Extract the (X, Y) coordinate from the center of the cell holding the provided text.  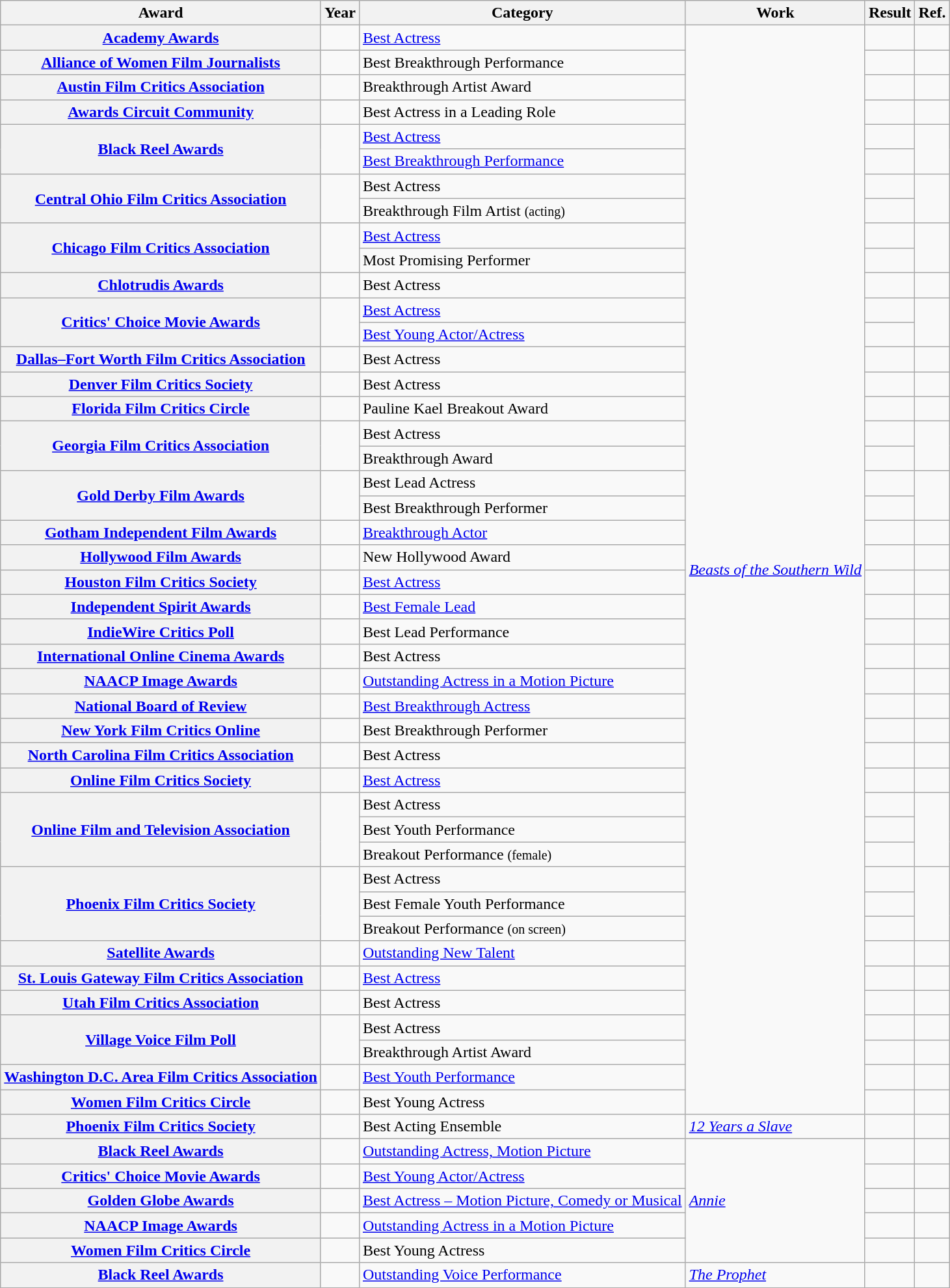
Beasts of the Southern Wild (775, 570)
Alliance of Women Film Journalists (161, 62)
Houston Film Critics Society (161, 582)
Best Actress – Motion Picture, Comedy or Musical (522, 1201)
Gold Derby Film Awards (161, 495)
Central Ohio Film Critics Association (161, 198)
Pauline Kael Breakout Award (522, 409)
Gotham Independent Film Awards (161, 532)
Ref. (932, 13)
Academy Awards (161, 38)
Best Breakthrough Actress (522, 705)
Austin Film Critics Association (161, 87)
Breakout Performance (on screen) (522, 928)
Online Film and Television Association (161, 830)
Florida Film Critics Circle (161, 409)
Category (522, 13)
Hollywood Film Awards (161, 557)
St. Louis Gateway Film Critics Association (161, 978)
Dallas–Fort Worth Film Critics Association (161, 360)
Awards Circuit Community (161, 112)
Best Actress in a Leading Role (522, 112)
International Online Cinema Awards (161, 656)
Breakthrough Actor (522, 532)
Outstanding New Talent (522, 953)
Georgia Film Critics Association (161, 446)
Best Lead Performance (522, 631)
Denver Film Critics Society (161, 384)
Result (890, 13)
Breakthrough Film Artist (acting) (522, 211)
Annie (775, 1201)
Outstanding Voice Performance (522, 1275)
Independent Spirit Awards (161, 607)
Satellite Awards (161, 953)
Best Lead Actress (522, 483)
Online Film Critics Society (161, 780)
Golden Globe Awards (161, 1201)
Breakthrough Award (522, 458)
Outstanding Actress, Motion Picture (522, 1151)
Chicago Film Critics Association (161, 248)
Work (775, 13)
Award (161, 13)
North Carolina Film Critics Association (161, 756)
Year (339, 13)
Breakout Performance (female) (522, 854)
Best Female Lead (522, 607)
Washington D.C. Area Film Critics Association (161, 1077)
New Hollywood Award (522, 557)
IndieWire Critics Poll (161, 631)
National Board of Review (161, 705)
Utah Film Critics Association (161, 1003)
Chlotrudis Awards (161, 285)
Best Acting Ensemble (522, 1127)
12 Years a Slave (775, 1127)
Most Promising Performer (522, 260)
The Prophet (775, 1275)
Best Female Youth Performance (522, 904)
New York Film Critics Online (161, 731)
Village Voice Film Poll (161, 1040)
